Scan for the cell matching the given text and deliver its [X, Y] coordinate at center. 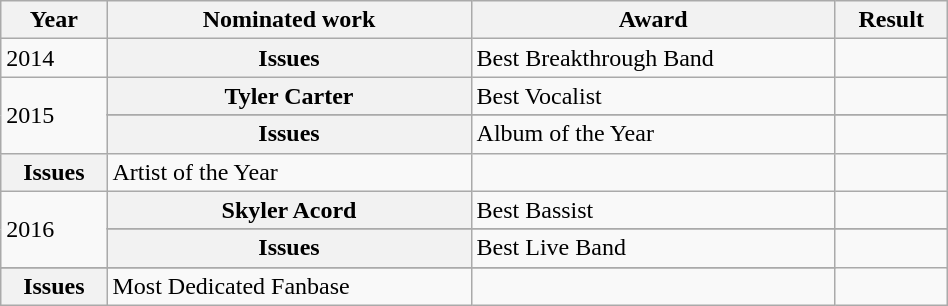
Best Bassist [653, 210]
2014 [54, 58]
Best Breakthrough Band [653, 58]
Best Live Band [653, 248]
Award [653, 20]
Tyler Carter [289, 96]
Album of the Year [653, 134]
Skyler Acord [289, 210]
Nominated work [289, 20]
Most Dedicated Fanbase [289, 286]
2016 [54, 229]
Artist of the Year [289, 172]
Best Vocalist [653, 96]
2015 [54, 115]
Result [891, 20]
Year [54, 20]
